Scan for the cell matching the given text and deliver its (X, Y) coordinate at center. 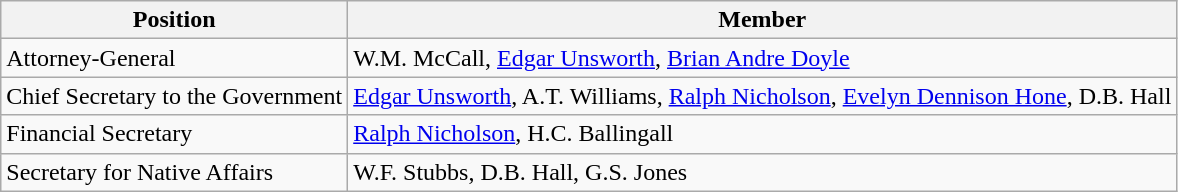
Edgar Unsworth, A.T. Williams, Ralph Nicholson, Evelyn Dennison Hone, D.B. Hall (762, 96)
Attorney-General (174, 58)
W.M. McCall, Edgar Unsworth, Brian Andre Doyle (762, 58)
Member (762, 20)
W.F. Stubbs, D.B. Hall, G.S. Jones (762, 172)
Secretary for Native Affairs (174, 172)
Financial Secretary (174, 134)
Ralph Nicholson, H.C. Ballingall (762, 134)
Chief Secretary to the Government (174, 96)
Position (174, 20)
